Return [x, y] of the center of cell containing provided text 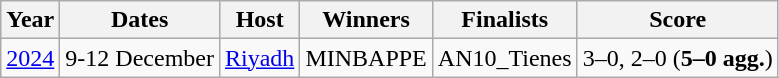
Dates [140, 20]
3–0, 2–0 (5–0 agg.) [678, 58]
Finalists [504, 20]
AN10_Tienes [504, 58]
Winners [366, 20]
Score [678, 20]
Riyadh [259, 58]
MINBAPPE [366, 58]
Host [259, 20]
9-12 December [140, 58]
2024 [30, 58]
Year [30, 20]
